Find where the given text appears and provide that cell's center as (x, y) coordinate. 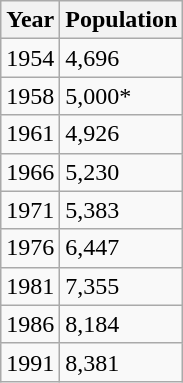
Population (122, 20)
1986 (30, 324)
1991 (30, 362)
1958 (30, 96)
1971 (30, 210)
8,184 (122, 324)
1961 (30, 134)
5,383 (122, 210)
1976 (30, 248)
4,696 (122, 58)
5,230 (122, 172)
5,000* (122, 96)
4,926 (122, 134)
1966 (30, 172)
1954 (30, 58)
6,447 (122, 248)
Year (30, 20)
7,355 (122, 286)
1981 (30, 286)
8,381 (122, 362)
